Determine the (x, y) coordinate at the center of the cell enclosing the given text.  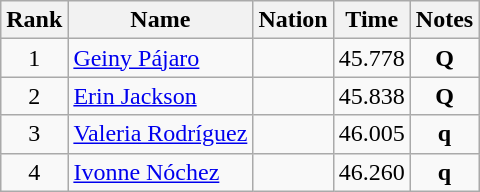
Name (160, 20)
46.005 (372, 134)
Valeria Rodríguez (160, 134)
46.260 (372, 172)
Nation (293, 20)
2 (34, 96)
Geiny Pájaro (160, 58)
1 (34, 58)
45.838 (372, 96)
Rank (34, 20)
4 (34, 172)
Time (372, 20)
3 (34, 134)
45.778 (372, 58)
Notes (444, 20)
Erin Jackson (160, 96)
Ivonne Nóchez (160, 172)
